Provide the (X, Y) coordinate of the cell's center where the given text is located.  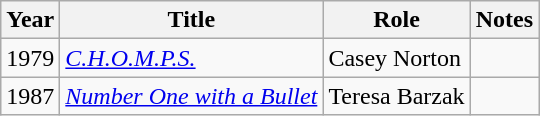
C.H.O.M.P.S. (192, 58)
Casey Norton (396, 58)
Title (192, 20)
1979 (30, 58)
1987 (30, 96)
Teresa Barzak (396, 96)
Notes (504, 20)
Number One with a Bullet (192, 96)
Role (396, 20)
Year (30, 20)
